Provide the [X, Y] coordinate of the cell's center where the given text is located.  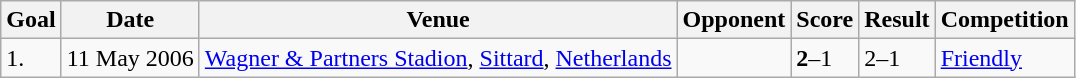
Opponent [734, 20]
Wagner & Partners Stadion, Sittard, Netherlands [438, 58]
1. [31, 58]
Score [825, 20]
Result [897, 20]
Venue [438, 20]
Friendly [1004, 58]
Goal [31, 20]
Competition [1004, 20]
Date [130, 20]
11 May 2006 [130, 58]
